Scan for the cell matching the given text and deliver its (x, y) coordinate at center. 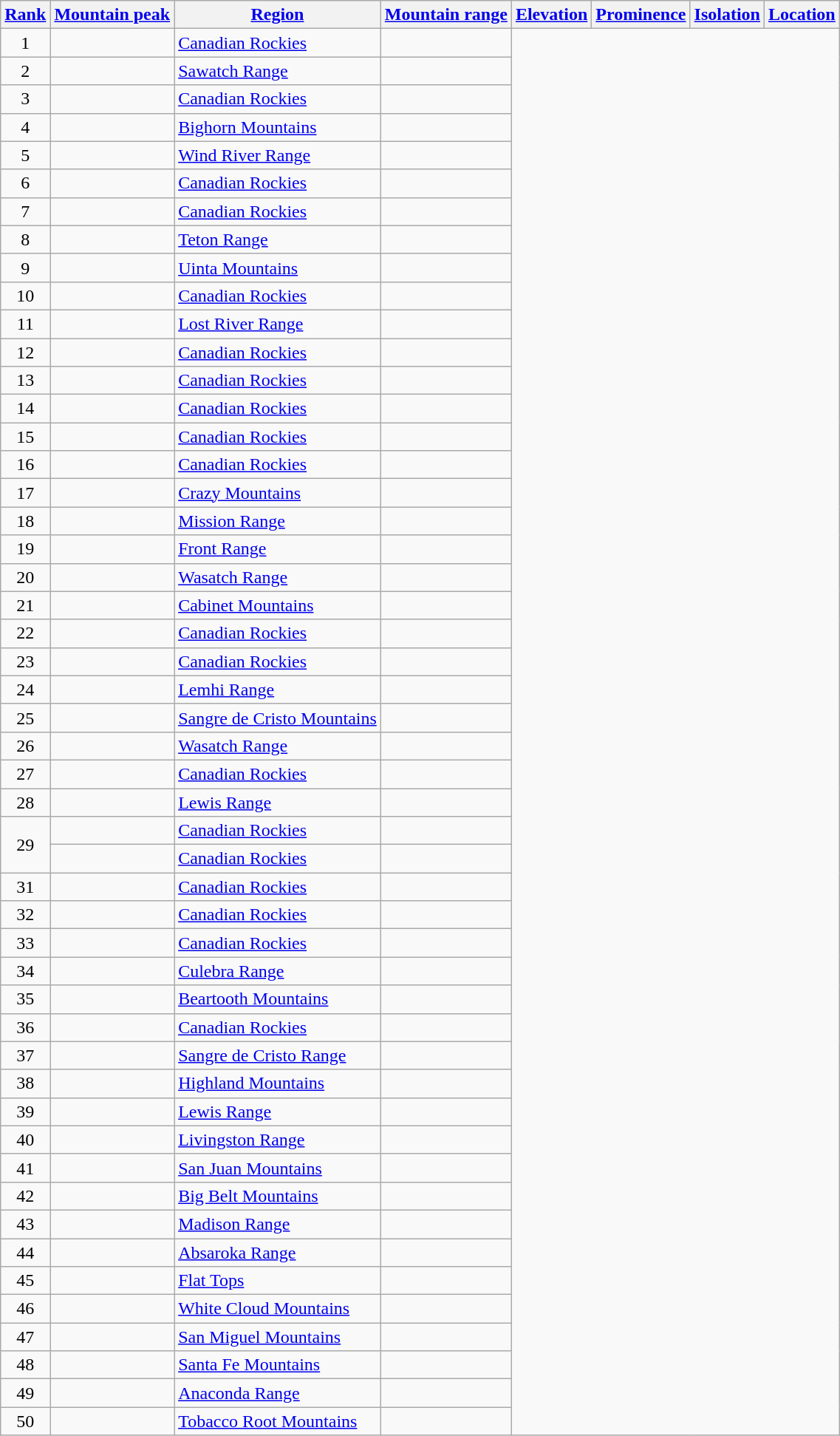
Santa Fe Mountains (278, 1365)
40 (25, 1140)
12 (25, 353)
1 (25, 43)
39 (25, 1112)
Anaconda Range (278, 1393)
Beartooth Mountains (278, 999)
Uinta Mountains (278, 268)
19 (25, 549)
36 (25, 1027)
16 (25, 465)
9 (25, 268)
24 (25, 690)
28 (25, 802)
42 (25, 1196)
11 (25, 324)
33 (25, 943)
45 (25, 1281)
Cabinet Mountains (278, 605)
Livingston Range (278, 1140)
Region (278, 15)
8 (25, 239)
6 (25, 183)
23 (25, 661)
20 (25, 577)
Sangre de Cristo Range (278, 1055)
Crazy Mountains (278, 493)
48 (25, 1365)
35 (25, 999)
Sawatch Range (278, 71)
San Miguel Mountains (278, 1337)
29 (25, 845)
Highland Mountains (278, 1083)
Isolation (727, 15)
5 (25, 155)
Mountain range (446, 15)
7 (25, 211)
Tobacco Root Mountains (278, 1421)
44 (25, 1253)
Location (802, 15)
Rank (25, 15)
50 (25, 1421)
Front Range (278, 549)
38 (25, 1083)
10 (25, 296)
Elevation (551, 15)
26 (25, 746)
25 (25, 718)
Big Belt Mountains (278, 1196)
49 (25, 1393)
15 (25, 437)
31 (25, 887)
22 (25, 633)
San Juan Mountains (278, 1168)
Prominence (641, 15)
Absaroka Range (278, 1253)
Sangre de Cristo Mountains (278, 718)
47 (25, 1337)
Lost River Range (278, 324)
41 (25, 1168)
32 (25, 915)
Culebra Range (278, 971)
3 (25, 99)
18 (25, 521)
13 (25, 381)
Mountain peak (112, 15)
4 (25, 127)
21 (25, 605)
Teton Range (278, 239)
White Cloud Mountains (278, 1309)
Lemhi Range (278, 690)
37 (25, 1055)
34 (25, 971)
Madison Range (278, 1224)
2 (25, 71)
27 (25, 774)
Mission Range (278, 521)
17 (25, 493)
43 (25, 1224)
Flat Tops (278, 1281)
Bighorn Mountains (278, 127)
Wind River Range (278, 155)
14 (25, 409)
46 (25, 1309)
